Pinpoint the cell where the given text exists, returning its (X, Y) midpoint coordinate. 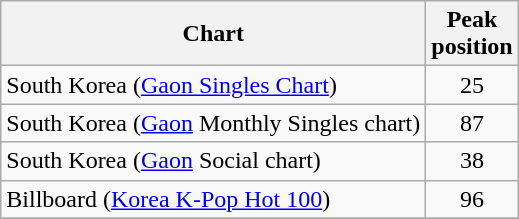
96 (472, 199)
South Korea (Gaon Singles Chart) (214, 85)
Billboard (Korea K-Pop Hot 100) (214, 199)
South Korea (Gaon Monthly Singles chart) (214, 123)
Chart (214, 34)
South Korea (Gaon Social chart) (214, 161)
38 (472, 161)
87 (472, 123)
Peakposition (472, 34)
25 (472, 85)
